Capture the cell that displays the provided text and extract its (x, y) central coordinate. 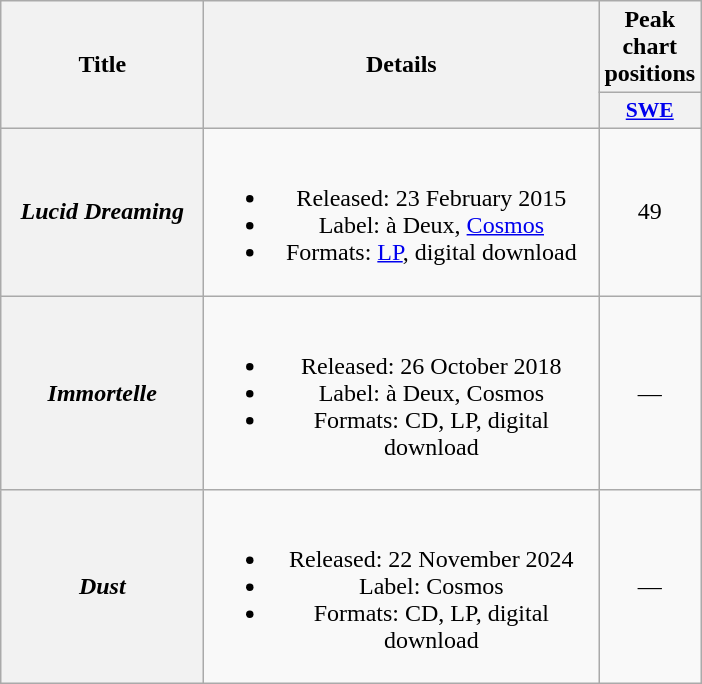
Lucid Dreaming (102, 212)
SWE (650, 111)
49 (650, 212)
Title (102, 65)
Peak chart positions (650, 47)
Details (402, 65)
Released: 26 October 2018Label: à Deux, CosmosFormats: CD, LP, digital download (402, 393)
Released: 22 November 2024Label: CosmosFormats: CD, LP, digital download (402, 587)
Immortelle (102, 393)
Released: 23 February 2015Label: à Deux, CosmosFormats: LP, digital download (402, 212)
Dust (102, 587)
